Capture the cell that displays the provided text and extract its (X, Y) central coordinate. 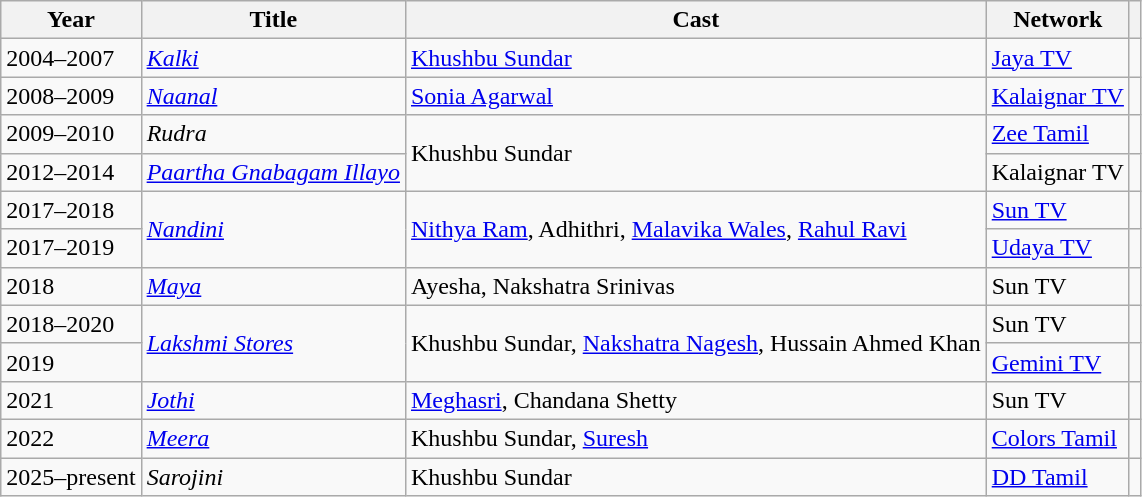
Jothi (273, 400)
Nithya Ram, Adhithri, Malavika Wales, Rahul Ravi (696, 229)
Lakshmi Stores (273, 343)
Colors Tamil (1058, 438)
2008–2009 (71, 96)
Gemini TV (1058, 362)
Maya (273, 286)
2018 (71, 286)
Ayesha, Nakshatra Srinivas (696, 286)
2017–2018 (71, 210)
Meera (273, 438)
Sonia Agarwal (696, 96)
Zee Tamil (1058, 134)
Cast (696, 20)
Kalki (273, 58)
Meghasri, Chandana Shetty (696, 400)
Jaya TV (1058, 58)
Nandini (273, 229)
Udaya TV (1058, 248)
Khushbu Sundar, Suresh (696, 438)
Sarojini (273, 477)
DD Tamil (1058, 477)
Naanal (273, 96)
Title (273, 20)
Khushbu Sundar, Nakshatra Nagesh, Hussain Ahmed Khan (696, 343)
2017–2019 (71, 248)
2022 (71, 438)
2004–2007 (71, 58)
2009–2010 (71, 134)
2012–2014 (71, 172)
Network (1058, 20)
2025–present (71, 477)
2018–2020 (71, 324)
2021 (71, 400)
Rudra (273, 134)
2019 (71, 362)
Paartha Gnabagam Illayo (273, 172)
Year (71, 20)
